Find where the given text appears and provide that cell's center as [X, Y] coordinate. 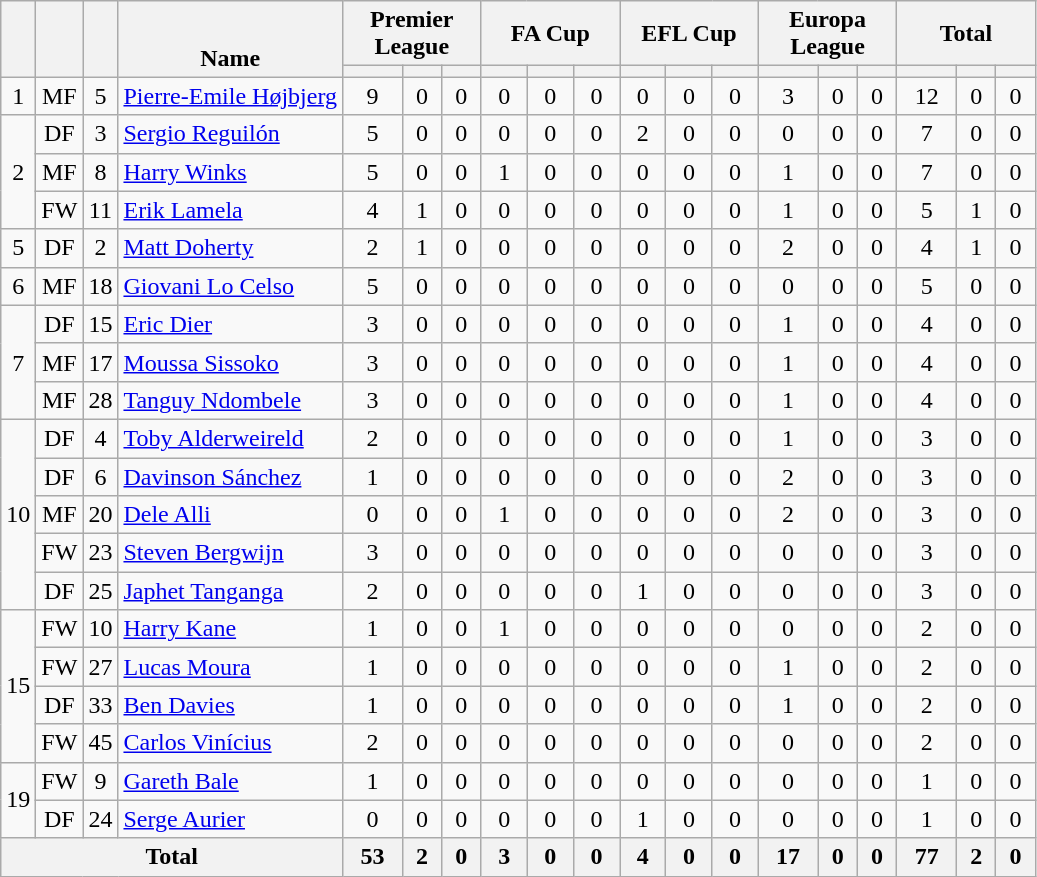
25 [100, 591]
77 [927, 857]
Moussa Sissoko [230, 362]
Japhet Tanganga [230, 591]
Davinson Sánchez [230, 477]
19 [18, 800]
Toby Alderweireld [230, 438]
20 [100, 515]
8 [100, 172]
Matt Doherty [230, 248]
Europa League [828, 34]
Erik Lamela [230, 210]
Gareth Bale [230, 781]
23 [100, 553]
12 [927, 96]
11 [100, 210]
Lucas Moura [230, 667]
28 [100, 400]
Harry Kane [230, 629]
Name [230, 39]
Steven Bergwijn [230, 553]
45 [100, 743]
Tanguy Ndombele [230, 400]
Harry Winks [230, 172]
27 [100, 667]
53 [372, 857]
Serge Aurier [230, 819]
Pierre-Emile Højbjerg [230, 96]
33 [100, 705]
Dele Alli [230, 515]
24 [100, 819]
18 [100, 286]
Giovani Lo Celso [230, 286]
FA Cup [550, 34]
Carlos Vinícius [230, 743]
EFL Cup [690, 34]
Sergio Reguilón [230, 134]
Ben Davies [230, 705]
Eric Dier [230, 324]
Premier League [412, 34]
